For the text-containing cell, return its midpoint in (x, y) coordinate format. 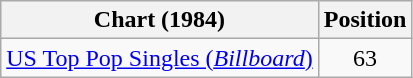
Chart (1984) (160, 20)
US Top Pop Singles (Billboard) (160, 58)
63 (365, 58)
Position (365, 20)
